Extract the [x, y] coordinate from the center of the cell holding the provided text.  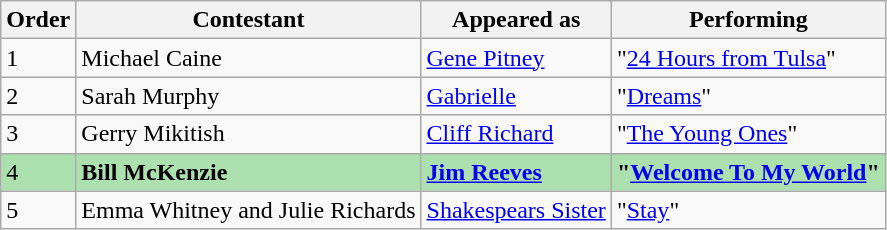
3 [38, 134]
Order [38, 20]
Jim Reeves [516, 172]
5 [38, 210]
Appeared as [516, 20]
"The Young Ones" [748, 134]
Gabrielle [516, 96]
1 [38, 58]
Cliff Richard [516, 134]
"24 Hours from Tulsa" [748, 58]
Gene Pitney [516, 58]
"Dreams" [748, 96]
Gerry Mikitish [248, 134]
4 [38, 172]
"Stay" [748, 210]
2 [38, 96]
Emma Whitney and Julie Richards [248, 210]
Contestant [248, 20]
Bill McKenzie [248, 172]
Sarah Murphy [248, 96]
Shakespears Sister [516, 210]
Performing [748, 20]
Michael Caine [248, 58]
"Welcome To My World" [748, 172]
